Return the (X, Y) coordinate for the center point of the cell that contains the specified text.  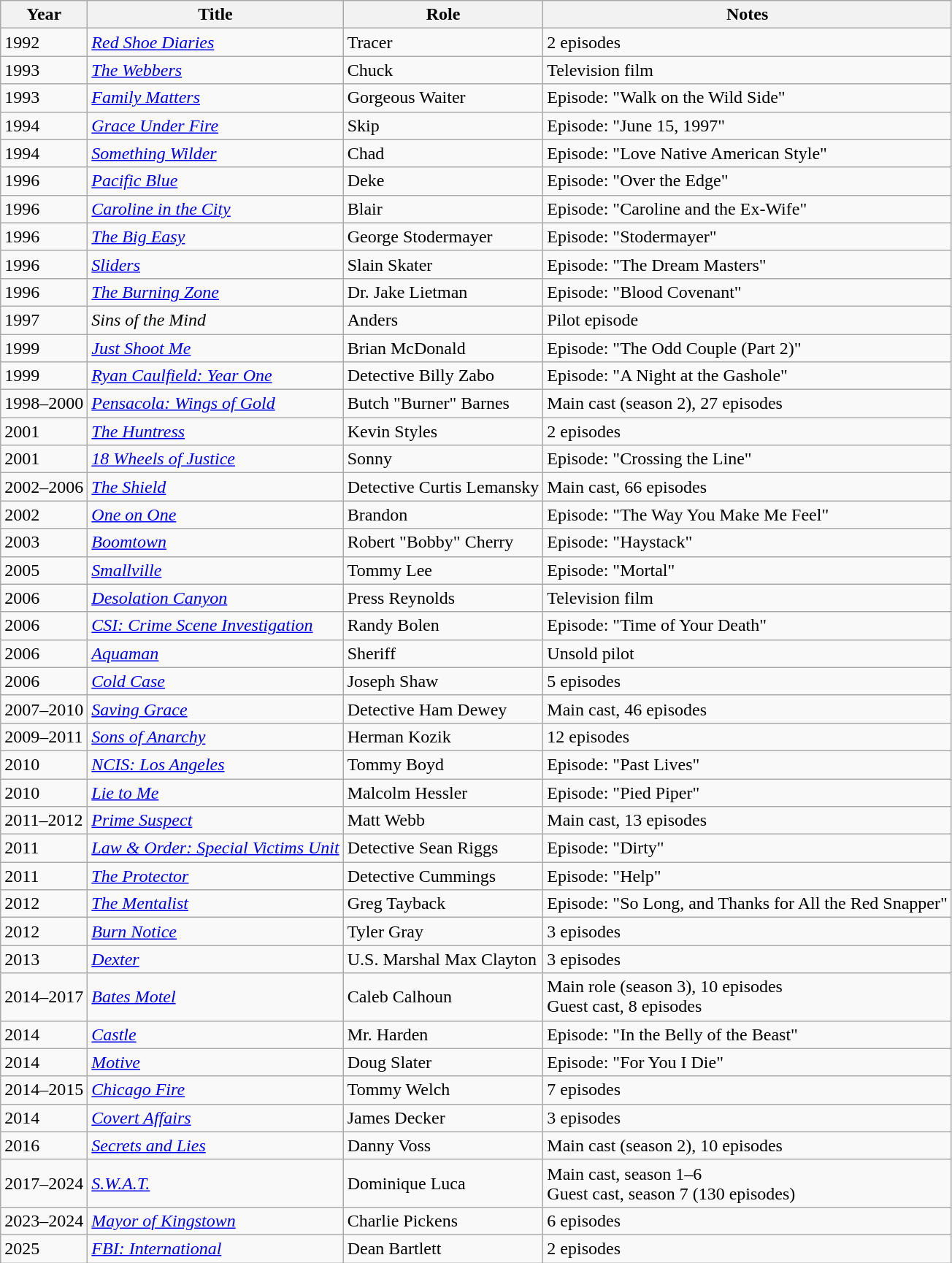
Malcolm Hessler (443, 792)
Sons of Anarchy (215, 737)
The Big Easy (215, 237)
Family Matters (215, 98)
Main cast (season 2), 27 episodes (748, 404)
Anders (443, 320)
Tommy Lee (443, 570)
Lie to Me (215, 792)
Episode: "Over the Edge" (748, 181)
Episode: "Blood Covenant" (748, 292)
2025 (44, 1248)
Butch "Burner" Barnes (443, 404)
Episode: "Past Lives" (748, 764)
Episode: "June 15, 1997" (748, 126)
2014–2017 (44, 997)
The Mentalist (215, 904)
Sliders (215, 264)
Gorgeous Waiter (443, 98)
Pensacola: Wings of Gold (215, 404)
12 episodes (748, 737)
Secrets and Lies (215, 1145)
2016 (44, 1145)
Role (443, 15)
Notes (748, 15)
Burn Notice (215, 932)
2009–2011 (44, 737)
1992 (44, 42)
James Decker (443, 1118)
Episode: "Caroline and the Ex-Wife" (748, 209)
NCIS: Los Angeles (215, 764)
FBI: International (215, 1248)
Law & Order: Special Victims Unit (215, 848)
Main role (season 3), 10 episodes Guest cast, 8 episodes (748, 997)
Tyler Gray (443, 932)
Prime Suspect (215, 821)
Matt Webb (443, 821)
Episode: "A Night at the Gashole" (748, 376)
Aquaman (215, 653)
Episode: "Haystack" (748, 542)
Danny Voss (443, 1145)
Sheriff (443, 653)
2002–2006 (44, 487)
The Burning Zone (215, 292)
Caleb Calhoun (443, 997)
Main cast, 66 episodes (748, 487)
Skip (443, 126)
Tommy Boyd (443, 764)
Desolation Canyon (215, 598)
Detective Curtis Lemansky (443, 487)
Episode: "In the Belly of the Beast" (748, 1034)
Mayor of Kingstown (215, 1221)
1998–2000 (44, 404)
Unsold pilot (748, 653)
Episode: "So Long, and Thanks for All the Red Snapper" (748, 904)
Detective Billy Zabo (443, 376)
Herman Kozik (443, 737)
Sins of the Mind (215, 320)
Ryan Caulfield: Year One (215, 376)
2023–2024 (44, 1221)
5 episodes (748, 681)
Pilot episode (748, 320)
Episode: "For You I Die" (748, 1062)
2011–2012 (44, 821)
Sonny (443, 459)
2002 (44, 515)
Chuck (443, 70)
Slain Skater (443, 264)
Boomtown (215, 542)
Dean Bartlett (443, 1248)
Castle (215, 1034)
Year (44, 15)
Blair (443, 209)
The Webbers (215, 70)
Cold Case (215, 681)
George Stodermayer (443, 237)
Doug Slater (443, 1062)
Press Reynolds (443, 598)
Robert "Bobby" Cherry (443, 542)
Episode: "Dirty" (748, 848)
Dexter (215, 959)
2005 (44, 570)
Saving Grace (215, 709)
2013 (44, 959)
Episode: "The Odd Couple (Part 2)" (748, 348)
Detective Ham Dewey (443, 709)
The Protector (215, 876)
Greg Tayback (443, 904)
7 episodes (748, 1090)
Main cast, 13 episodes (748, 821)
Detective Cummings (443, 876)
Joseph Shaw (443, 681)
18 Wheels of Justice (215, 459)
Episode: "Crossing the Line" (748, 459)
Episode: "Help" (748, 876)
Pacific Blue (215, 181)
Red Shoe Diaries (215, 42)
Episode: "The Dream Masters" (748, 264)
Episode: "Pied Piper" (748, 792)
Chad (443, 153)
Main cast, 46 episodes (748, 709)
6 episodes (748, 1221)
Episode: "Walk on the Wild Side" (748, 98)
Detective Sean Riggs (443, 848)
Deke (443, 181)
Bates Motel (215, 997)
Dr. Jake Lietman (443, 292)
Dominique Luca (443, 1183)
Episode: "The Way You Make Me Feel" (748, 515)
Chicago Fire (215, 1090)
1997 (44, 320)
Brandon (443, 515)
Mr. Harden (443, 1034)
Brian McDonald (443, 348)
2003 (44, 542)
Caroline in the City (215, 209)
The Shield (215, 487)
Grace Under Fire (215, 126)
Charlie Pickens (443, 1221)
The Huntress (215, 431)
Episode: "Time of Your Death" (748, 626)
Smallville (215, 570)
Main cast, season 1–6 Guest cast, season 7 (130 episodes) (748, 1183)
Tracer (443, 42)
Randy Bolen (443, 626)
Episode: "Mortal" (748, 570)
Episode: "Stodermayer" (748, 237)
Something Wilder (215, 153)
CSI: Crime Scene Investigation (215, 626)
2014–2015 (44, 1090)
U.S. Marshal Max Clayton (443, 959)
Covert Affairs (215, 1118)
Main cast (season 2), 10 episodes (748, 1145)
Kevin Styles (443, 431)
S.W.A.T. (215, 1183)
Just Shoot Me (215, 348)
2007–2010 (44, 709)
Motive (215, 1062)
One on One (215, 515)
Episode: "Love Native American Style" (748, 153)
Tommy Welch (443, 1090)
2017–2024 (44, 1183)
Title (215, 15)
